Output the (x, y) coordinate of the center of the cell containing the given text.  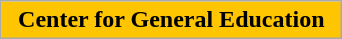
Center for General Education (172, 20)
